Return the (X, Y) coordinate for the center point of the cell that contains the specified text.  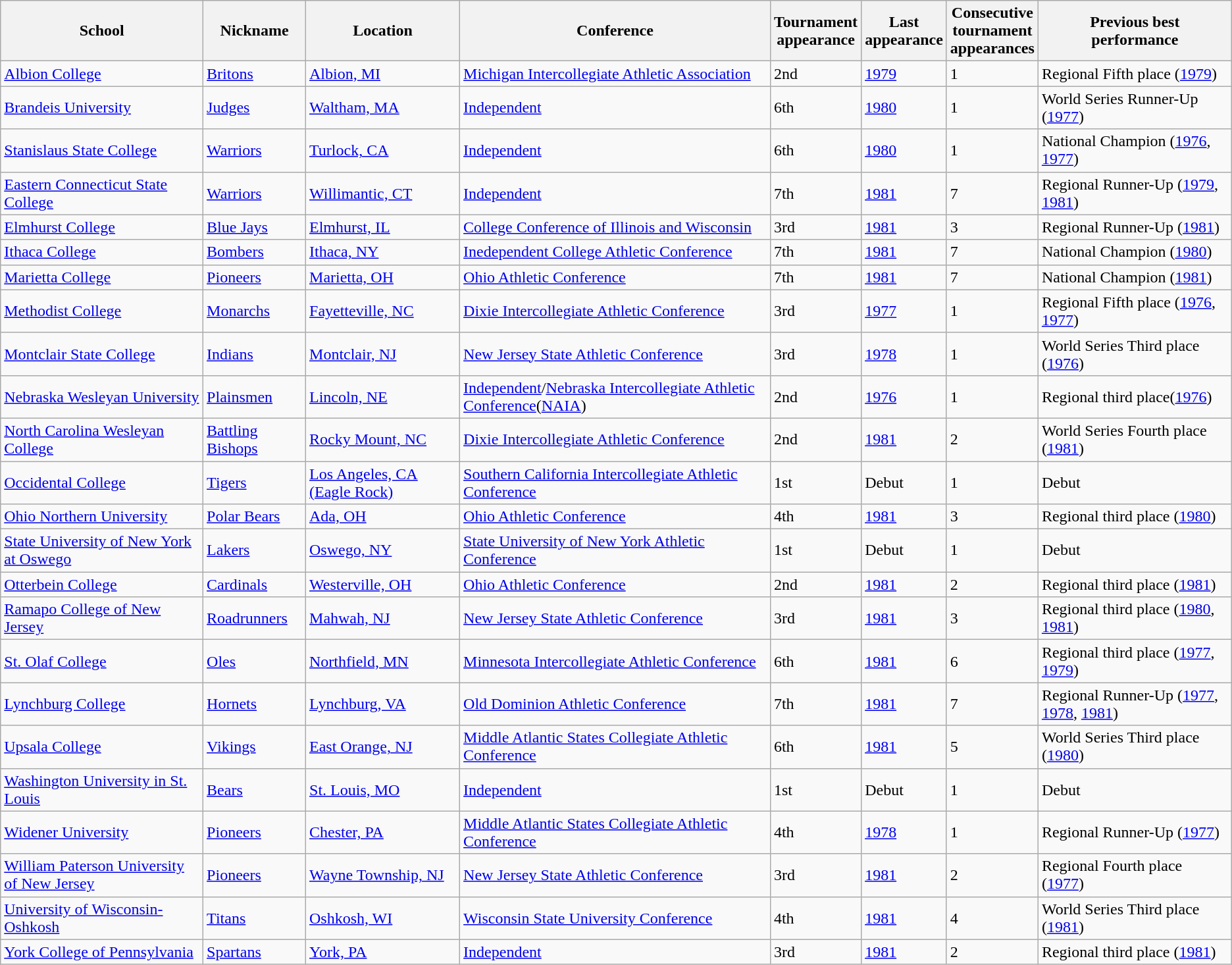
Montclair State College (102, 354)
Los Angeles, CA (Eagle Rock) (383, 482)
Previous bestperformance (1135, 31)
Methodist College (102, 311)
Willimantic, CT (383, 194)
Turlock, CA (383, 150)
Brandeis University (102, 108)
6 (992, 661)
Regional Fifth place (1979) (1135, 74)
St. Louis, MO (383, 790)
Lynchburg College (102, 704)
1976 (904, 396)
Regional Runner-Up (1977) (1135, 832)
World Series Third place (1981) (1135, 918)
Hornets (255, 704)
World Series Fourth place (1981) (1135, 440)
Regional Runner-Up (1979, 1981) (1135, 194)
York College of Pennsylvania (102, 952)
Oles (255, 661)
Polar Bears (255, 517)
1977 (904, 311)
World Series Runner-Up (1977) (1135, 108)
Consecutivetournamentappearances (992, 31)
National Champion (1980) (1135, 252)
Lincoln, NE (383, 396)
Judges (255, 108)
Regional third place (1977, 1979) (1135, 661)
Old Dominion Athletic Conference (615, 704)
Elmhurst College (102, 227)
5 (992, 746)
University of Wisconsin-Oshkosh (102, 918)
Mahwah, NJ (383, 619)
Lakers (255, 550)
Blue Jays (255, 227)
Rocky Mount, NC (383, 440)
Northfield, MN (383, 661)
Britons (255, 74)
Battling Bishops (255, 440)
Indians (255, 354)
Washington University in St. Louis (102, 790)
Independent/Nebraska Intercollegiate Athletic Conference(NAIA) (615, 396)
Oshkosh, WI (383, 918)
Inedependent College Athletic Conference (615, 252)
Regional Fourth place (1977) (1135, 875)
4 (992, 918)
World Series Third place (1976) (1135, 354)
School (102, 31)
Marietta, OH (383, 277)
Roadrunners (255, 619)
State University of New York at Oswego (102, 550)
Fayetteville, NC (383, 311)
Wisconsin State University Conference (615, 918)
Wayne Township, NJ (383, 875)
York, PA (383, 952)
Albion, MI (383, 74)
Lynchburg, VA (383, 704)
Waltham, MA (383, 108)
Bears (255, 790)
Cardinals (255, 585)
Plainsmen (255, 396)
Occidental College (102, 482)
World Series Third place (1980) (1135, 746)
Vikings (255, 746)
Regional third place (1980) (1135, 517)
Westerville, OH (383, 585)
Ohio Northern University (102, 517)
Ramapo College of New Jersey (102, 619)
Ithaca College (102, 252)
National Champion (1981) (1135, 277)
Regional Runner-Up (1981) (1135, 227)
1979 (904, 74)
Location (383, 31)
Nickname (255, 31)
Chester, PA (383, 832)
Upsala College (102, 746)
Lastappearance (904, 31)
National Champion (1976, 1977) (1135, 150)
Regional Runner-Up (1977, 1978, 1981) (1135, 704)
William Paterson University of New Jersey (102, 875)
Elmhurst, IL (383, 227)
North Carolina Wesleyan College (102, 440)
East Orange, NJ (383, 746)
Tournamentappearance (815, 31)
Nebraska Wesleyan University (102, 396)
Otterbein College (102, 585)
Albion College (102, 74)
Stanislaus State College (102, 150)
Monarchs (255, 311)
Minnesota Intercollegiate Athletic Conference (615, 661)
Regional third place (1980, 1981) (1135, 619)
Conference (615, 31)
Montclair, NJ (383, 354)
Bombers (255, 252)
Widener University (102, 832)
College Conference of Illinois and Wisconsin (615, 227)
Regional third place(1976) (1135, 396)
St. Olaf College (102, 661)
State University of New York Athletic Conference (615, 550)
Spartans (255, 952)
Eastern Connecticut State College (102, 194)
Regional Fifth place (1976, 1977) (1135, 311)
Titans (255, 918)
Oswego, NY (383, 550)
Ada, OH (383, 517)
Southern California Intercollegiate Athletic Conference (615, 482)
Tigers (255, 482)
Marietta College (102, 277)
Ithaca, NY (383, 252)
Michigan Intercollegiate Athletic Association (615, 74)
